Pinpoint the cell where the given text exists, returning its [X, Y] midpoint coordinate. 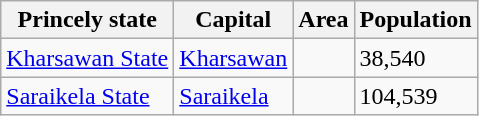
Princely state [88, 20]
Kharsawan [234, 58]
104,539 [416, 96]
Population [416, 20]
Saraikela [234, 96]
Saraikela State [88, 96]
Area [324, 20]
Kharsawan State [88, 58]
38,540 [416, 58]
Capital [234, 20]
